Provide the (X, Y) coordinate of the cell's center where the given text is located.  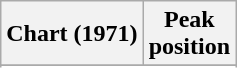
Peakposition (189, 34)
Chart (1971) (72, 34)
